Extract the [x, y] coordinate from the center of the cell holding the provided text.  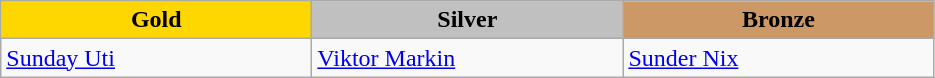
Sunder Nix [778, 58]
Sunday Uti [156, 58]
Viktor Markin [468, 58]
Gold [156, 20]
Silver [468, 20]
Bronze [778, 20]
